Capture the cell that displays the provided text and extract its [X, Y] central coordinate. 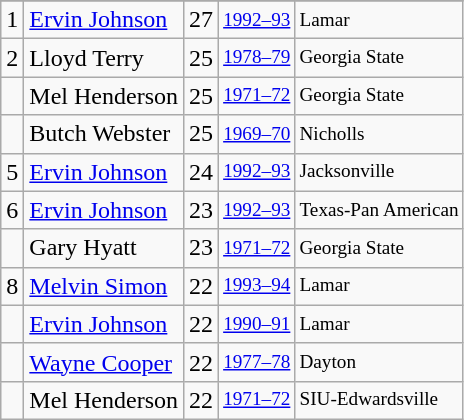
1977–78 [257, 362]
24 [202, 172]
Nicholls [379, 134]
1990–91 [257, 324]
Wayne Cooper [104, 362]
1993–94 [257, 286]
Lloyd Terry [104, 58]
Texas-Pan American [379, 210]
SIU-Edwardsville [379, 400]
1 [12, 20]
5 [12, 172]
Melvin Simon [104, 286]
Gary Hyatt [104, 248]
Butch Webster [104, 134]
2 [12, 58]
1978–79 [257, 58]
1969–70 [257, 134]
Jacksonville [379, 172]
8 [12, 286]
27 [202, 20]
Dayton [379, 362]
6 [12, 210]
